For the text-containing cell, return its midpoint in [x, y] coordinate format. 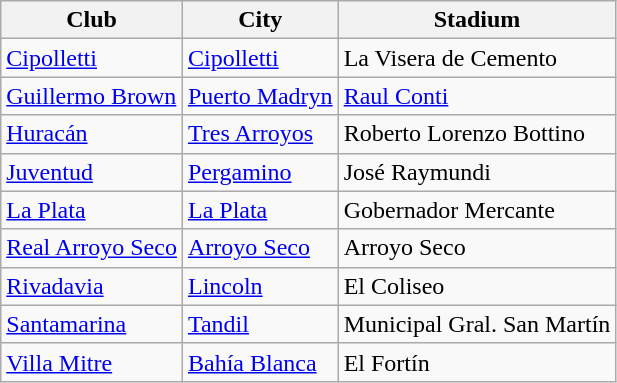
Stadium [477, 20]
Raul Conti [477, 96]
Rivadavia [92, 286]
Bahía Blanca [260, 362]
Juventud [92, 172]
Lincoln [260, 286]
Tandil [260, 324]
José Raymundi [477, 172]
Guillermo Brown [92, 96]
Tres Arroyos [260, 134]
Puerto Madryn [260, 96]
El Coliseo [477, 286]
Municipal Gral. San Martín [477, 324]
Huracán [92, 134]
Pergamino [260, 172]
City [260, 20]
Santamarina [92, 324]
Villa Mitre [92, 362]
Roberto Lorenzo Bottino [477, 134]
La Visera de Cemento [477, 58]
Real Arroyo Seco [92, 248]
El Fortín [477, 362]
Club [92, 20]
Gobernador Mercante [477, 210]
